Extract the [X, Y] coordinate from the center of the cell holding the provided text.  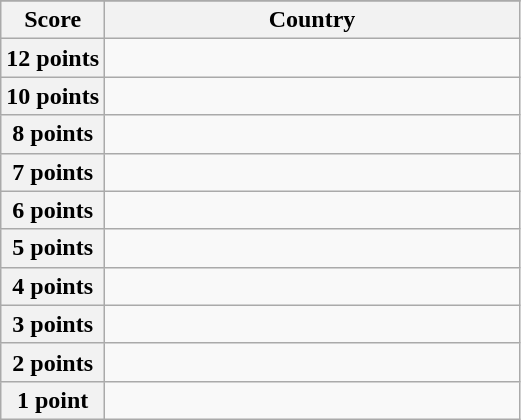
Country [312, 20]
1 point [53, 400]
10 points [53, 96]
2 points [53, 362]
4 points [53, 286]
8 points [53, 134]
6 points [53, 210]
3 points [53, 324]
7 points [53, 172]
5 points [53, 248]
12 points [53, 58]
Score [53, 20]
